From the cell containing the given text, extract its center point as [x, y] coordinate. 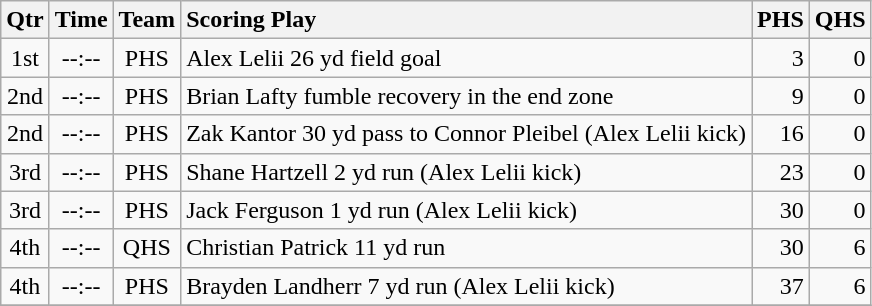
Christian Patrick 11 yd run [466, 248]
23 [781, 172]
Team [147, 20]
9 [781, 96]
Alex Lelii 26 yd field goal [466, 58]
Time [81, 20]
3 [781, 58]
Scoring Play [466, 20]
1st [25, 58]
Zak Kantor 30 yd pass to Connor Pleibel (Alex Lelii kick) [466, 134]
Brian Lafty fumble recovery in the end zone [466, 96]
16 [781, 134]
Qtr [25, 20]
Jack Ferguson 1 yd run (Alex Lelii kick) [466, 210]
Brayden Landherr 7 yd run (Alex Lelii kick) [466, 286]
37 [781, 286]
Shane Hartzell 2 yd run (Alex Lelii kick) [466, 172]
